Identify which cell holds the provided text, then report its [X, Y] central coordinate. 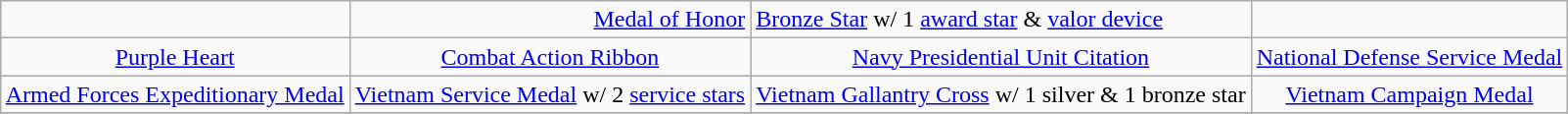
Bronze Star w/ 1 award star & valor device [1001, 20]
Purple Heart [174, 57]
Vietnam Service Medal w/ 2 service stars [550, 94]
Vietnam Campaign Medal [1409, 94]
Combat Action Ribbon [550, 57]
Vietnam Gallantry Cross w/ 1 silver & 1 bronze star [1001, 94]
Medal of Honor [550, 20]
Navy Presidential Unit Citation [1001, 57]
National Defense Service Medal [1409, 57]
Armed Forces Expeditionary Medal [174, 94]
